For the text-containing cell, return its midpoint in [X, Y] coordinate format. 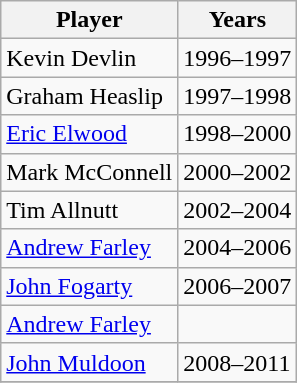
2002–2004 [238, 210]
Player [90, 20]
Eric Elwood [90, 134]
John Fogarty [90, 286]
1998–2000 [238, 134]
Mark McConnell [90, 172]
2000–2002 [238, 172]
1997–1998 [238, 96]
Years [238, 20]
1996–1997 [238, 58]
2008–2011 [238, 362]
Graham Heaslip [90, 96]
Tim Allnutt [90, 210]
2006–2007 [238, 286]
Kevin Devlin [90, 58]
John Muldoon [90, 362]
2004–2006 [238, 248]
